For the text-containing cell, return its midpoint in [X, Y] coordinate format. 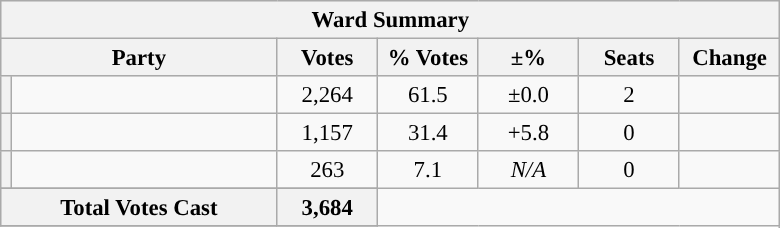
N/A [528, 170]
+5.8 [528, 133]
±0.0 [528, 95]
% Votes [428, 58]
3,684 [328, 208]
±% [528, 58]
Total Votes Cast [139, 208]
61.5 [428, 95]
Ward Summary [390, 20]
Party [139, 58]
Seats [630, 58]
Votes [328, 58]
1,157 [328, 133]
263 [328, 170]
2 [630, 95]
31.4 [428, 133]
2,264 [328, 95]
Change [730, 58]
7.1 [428, 170]
